From the cell containing the given text, extract its center point as (X, Y) coordinate. 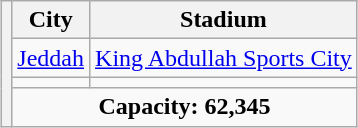
Capacity: 62,345 (184, 107)
King Abdullah Sports City (224, 58)
City (51, 20)
Stadium (224, 20)
Jeddah (51, 58)
